Pinpoint the cell where the given text exists, returning its [X, Y] midpoint coordinate. 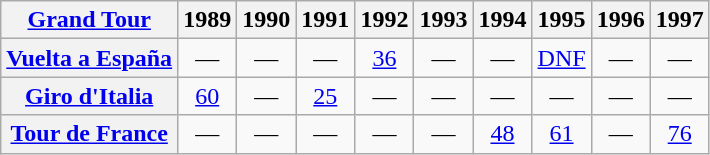
1994 [502, 20]
1995 [562, 20]
Giro d'Italia [90, 96]
36 [384, 58]
25 [326, 96]
1996 [620, 20]
1990 [266, 20]
Vuelta a España [90, 58]
1993 [444, 20]
Tour de France [90, 134]
61 [562, 134]
1997 [680, 20]
76 [680, 134]
48 [502, 134]
1989 [208, 20]
Grand Tour [90, 20]
60 [208, 96]
1991 [326, 20]
1992 [384, 20]
DNF [562, 58]
